Provide the [X, Y] coordinate of the cell's center where the given text is located.  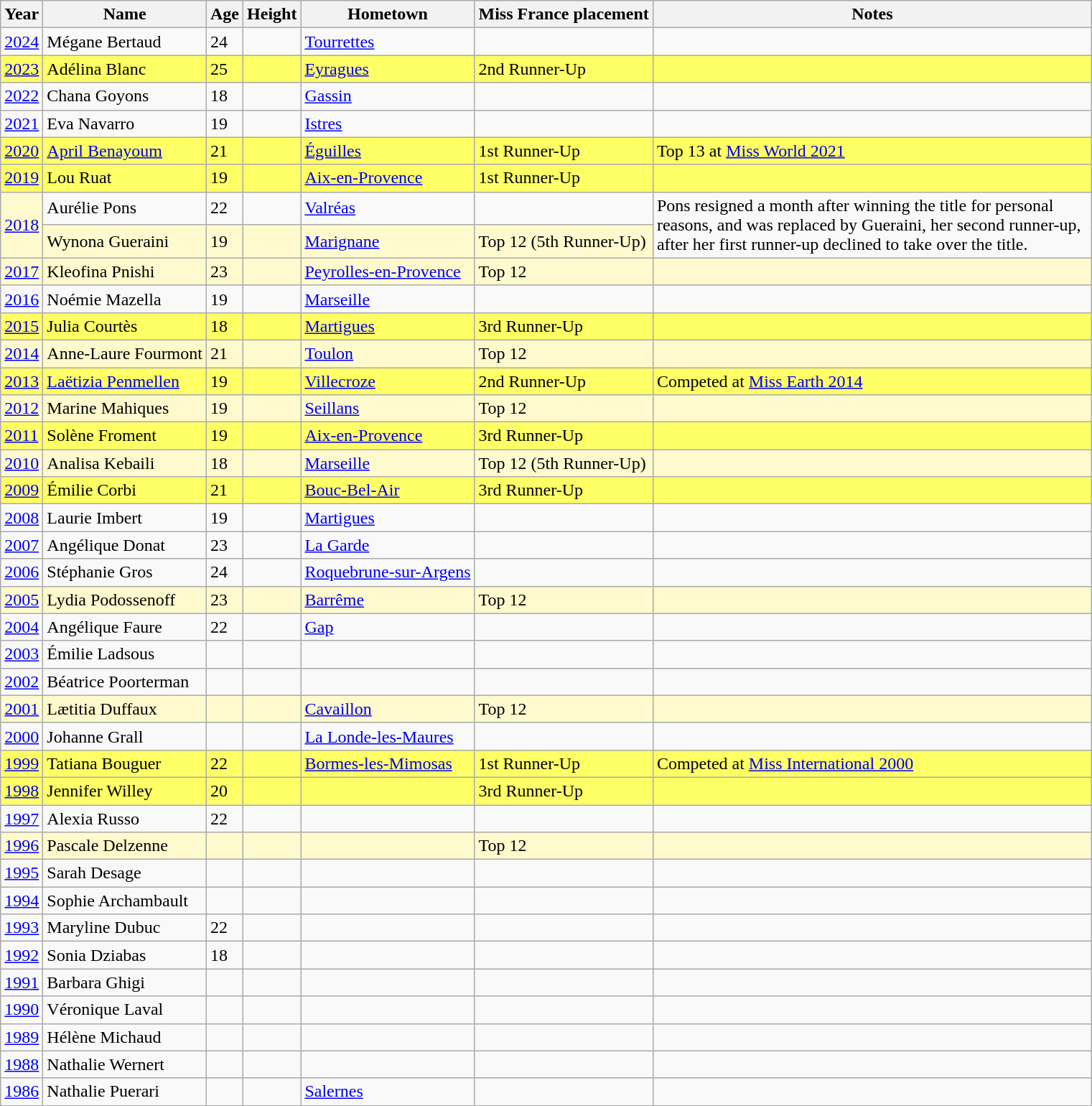
Solène Froment [125, 436]
1994 [22, 901]
Salernes [388, 1092]
Wynona Gueraini [125, 241]
Véronique Laval [125, 1010]
Pascale Delzenne [125, 846]
25 [224, 69]
1997 [22, 818]
1993 [22, 928]
Marine Mahiques [125, 409]
2016 [22, 299]
2004 [22, 627]
Roquebrune-sur-Argens [388, 572]
2007 [22, 545]
1998 [22, 791]
Nathalie Puerari [125, 1092]
20 [224, 791]
Johanne Grall [125, 736]
Barbara Ghigi [125, 982]
Sophie Archambault [125, 901]
2005 [22, 600]
1991 [22, 982]
Valréas [388, 208]
Mégane Bertaud [125, 42]
Noémie Mazella [125, 299]
Cavaillon [388, 709]
Jennifer Willey [125, 791]
1988 [22, 1064]
Miss France placement [564, 14]
1986 [22, 1092]
2000 [22, 736]
1990 [22, 1010]
Tatiana Bouguer [125, 763]
Aurélie Pons [125, 208]
Marignane [388, 241]
Competed at Miss Earth 2014 [872, 381]
Émilie Ladsous [125, 654]
Angélique Donat [125, 545]
Adélina Blanc [125, 69]
Bouc-Bel-Air [388, 491]
Hometown [388, 14]
Age [224, 14]
Béatrice Poorterman [125, 682]
Villecroze [388, 381]
Sarah Desage [125, 873]
Toulon [388, 353]
1995 [22, 873]
1992 [22, 955]
2010 [22, 463]
Analisa Kebaili [125, 463]
Gassin [388, 96]
2009 [22, 491]
Seillans [388, 409]
2012 [22, 409]
Angélique Faure [125, 627]
La Londe-les-Maures [388, 736]
Lydia Podossenoff [125, 600]
Top 13 at Miss World 2021 [872, 151]
Eva Navarro [125, 124]
Year [22, 14]
Hélène Michaud [125, 1037]
Eyragues [388, 69]
2015 [22, 326]
Sonia Dziabas [125, 955]
Laurie Imbert [125, 518]
2019 [22, 178]
April Benayoum [125, 151]
Nathalie Wernert [125, 1064]
Tourrettes [388, 42]
2008 [22, 518]
Alexia Russo [125, 818]
2002 [22, 682]
Barrême [388, 600]
2022 [22, 96]
2017 [22, 271]
Name [125, 14]
2014 [22, 353]
Laëtizia Penmellen [125, 381]
Peyrolles-en-Provence [388, 271]
Chana Goyons [125, 96]
2003 [22, 654]
Maryline Dubuc [125, 928]
Competed at Miss International 2000 [872, 763]
Lou Ruat [125, 178]
1996 [22, 846]
2023 [22, 69]
1999 [22, 763]
Lætitia Duffaux [125, 709]
Émilie Corbi [125, 491]
2001 [22, 709]
2020 [22, 151]
Stéphanie Gros [125, 572]
Bormes-les-Mimosas [388, 763]
Gap [388, 627]
Anne-Laure Fourmont [125, 353]
Éguilles [388, 151]
1989 [22, 1037]
2011 [22, 436]
Istres [388, 124]
La Garde [388, 545]
2013 [22, 381]
Notes [872, 14]
2024 [22, 42]
Height [272, 14]
Julia Courtès [125, 326]
2021 [22, 124]
2006 [22, 572]
2018 [22, 225]
Kleofina Pnishi [125, 271]
